From the cell containing the given text, extract its center point as (X, Y) coordinate. 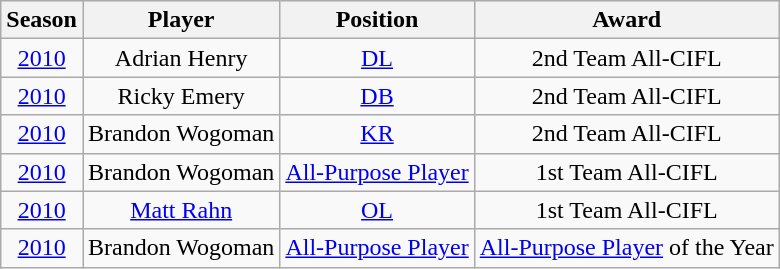
Matt Rahn (180, 210)
Award (626, 20)
DL (377, 58)
Season (42, 20)
Player (180, 20)
All-Purpose Player of the Year (626, 248)
Ricky Emery (180, 96)
OL (377, 210)
Adrian Henry (180, 58)
Position (377, 20)
KR (377, 134)
DB (377, 96)
